Scan for the cell matching the given text and deliver its [X, Y] coordinate at center. 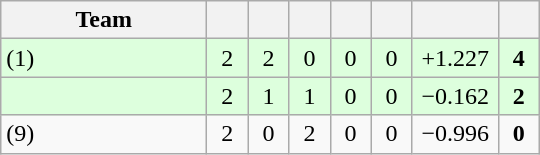
−0.996 [455, 134]
+1.227 [455, 58]
(9) [104, 134]
(1) [104, 58]
4 [518, 58]
−0.162 [455, 96]
Team [104, 20]
